Locate the cell with the specified text and output its (x, y) center coordinate. 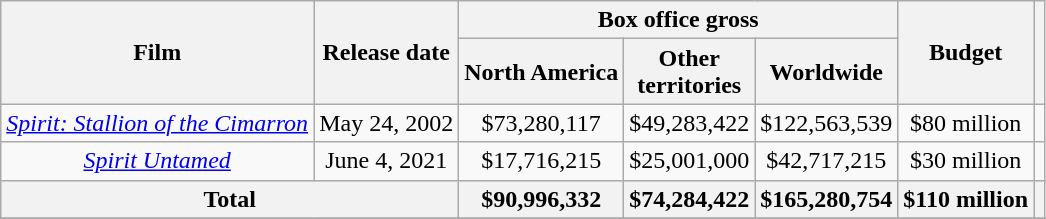
$25,001,000 (690, 161)
Spirit Untamed (158, 161)
June 4, 2021 (386, 161)
$122,563,539 (826, 123)
$74,284,422 (690, 199)
$30 million (966, 161)
Box office gross (678, 20)
Spirit: Stallion of the Cimarron (158, 123)
$80 million (966, 123)
North America (542, 72)
Worldwide (826, 72)
$17,716,215 (542, 161)
$42,717,215 (826, 161)
Release date (386, 52)
Other territories (690, 72)
$110 million (966, 199)
May 24, 2002 (386, 123)
$90,996,332 (542, 199)
Budget (966, 52)
$165,280,754 (826, 199)
$73,280,117 (542, 123)
Total (230, 199)
$49,283,422 (690, 123)
Film (158, 52)
